Find where the given text appears and provide that cell's center as (X, Y) coordinate. 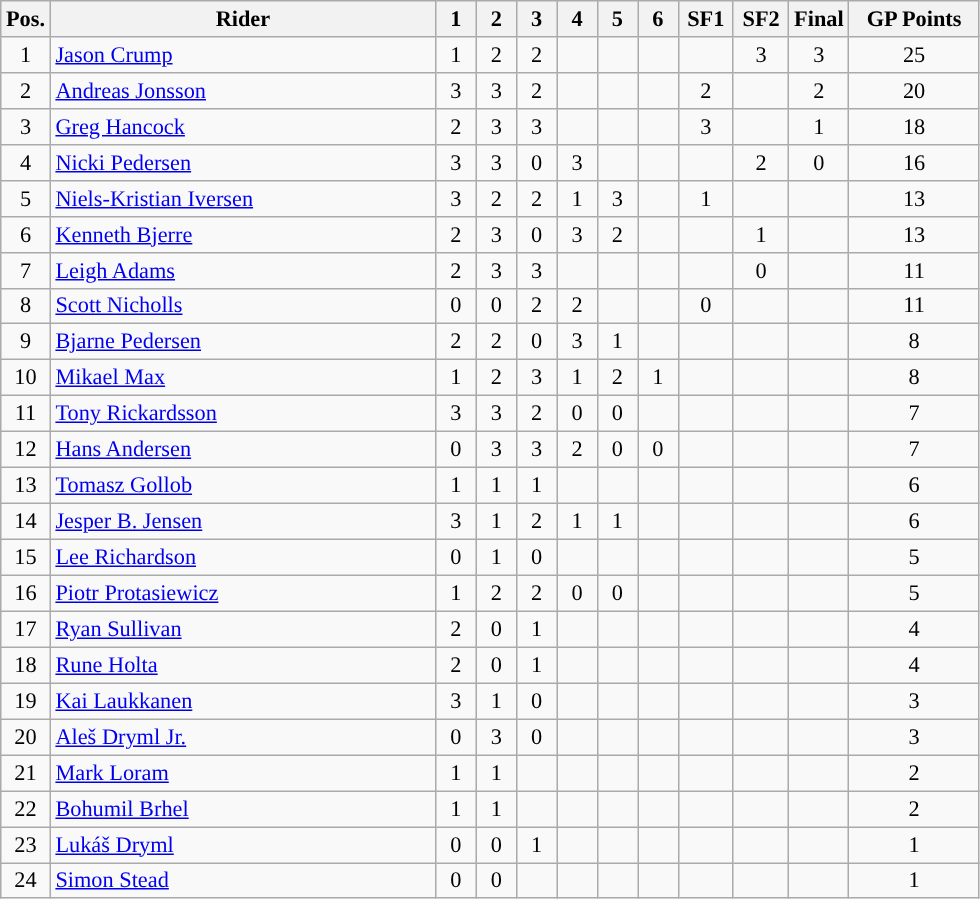
Mark Loram (242, 773)
Jason Crump (242, 55)
14 (26, 521)
Tomasz Gollob (242, 485)
Bjarne Pedersen (242, 342)
23 (26, 844)
Bohumil Brhel (242, 809)
Kenneth Bjerre (242, 234)
GP Points (914, 19)
Kai Laukkanen (242, 701)
Jesper B. Jensen (242, 521)
Piotr Protasiewicz (242, 593)
Niels-Kristian Iversen (242, 198)
10 (26, 378)
24 (26, 880)
12 (26, 450)
9 (26, 342)
Hans Andersen (242, 450)
22 (26, 809)
Tony Rickardsson (242, 414)
Final (819, 19)
25 (914, 55)
Leigh Adams (242, 270)
Andreas Jonsson (242, 90)
Lukáš Dryml (242, 844)
Aleš Dryml Jr. (242, 737)
Pos. (26, 19)
19 (26, 701)
SF2 (760, 19)
Ryan Sullivan (242, 629)
SF1 (706, 19)
21 (26, 773)
Scott Nicholls (242, 306)
Greg Hancock (242, 126)
Mikael Max (242, 378)
15 (26, 557)
Nicki Pedersen (242, 162)
Simon Stead (242, 880)
Rune Holta (242, 665)
Lee Richardson (242, 557)
Rider (242, 19)
17 (26, 629)
